Return (x, y) of the center of cell containing provided text 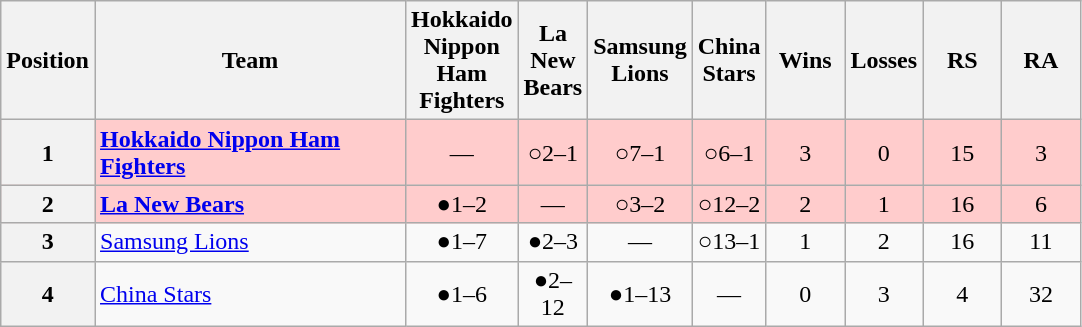
RS (962, 60)
●2–3 (553, 242)
Wins (806, 60)
32 (1042, 294)
○6–1 (729, 152)
●2–12 (553, 294)
●1–7 (462, 242)
○12–2 (729, 204)
6 (1042, 204)
○3–2 (640, 204)
Losses (884, 60)
●1–13 (640, 294)
●1–2 (462, 204)
○7–1 (640, 152)
RA (1042, 60)
○13–1 (729, 242)
11 (1042, 242)
Team (250, 60)
○2–1 (553, 152)
15 (962, 152)
Position (48, 60)
●1–6 (462, 294)
